Identify which cell holds the provided text, then report its (X, Y) central coordinate. 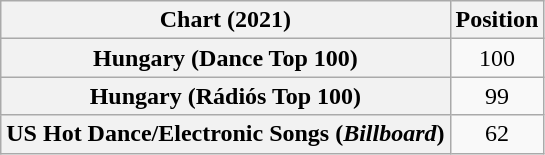
62 (497, 134)
99 (497, 96)
Hungary (Rádiós Top 100) (226, 96)
100 (497, 58)
Position (497, 20)
US Hot Dance/Electronic Songs (Billboard) (226, 134)
Chart (2021) (226, 20)
Hungary (Dance Top 100) (226, 58)
